Identify which cell holds the provided text, then report its [X, Y] central coordinate. 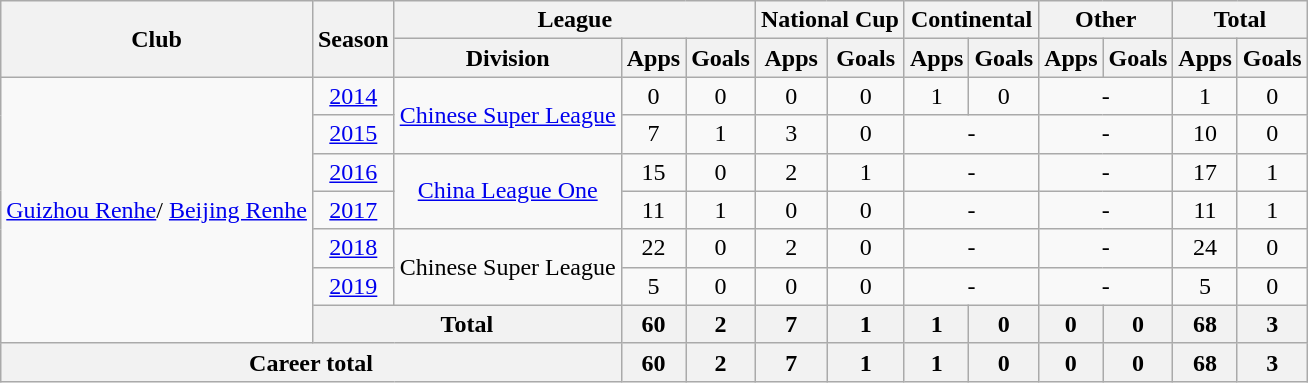
22 [653, 248]
League [574, 20]
24 [1205, 248]
China League One [508, 191]
Career total [311, 362]
2015 [353, 134]
2014 [353, 96]
10 [1205, 134]
Division [508, 58]
2019 [353, 286]
Guizhou Renhe/ Beijing Renhe [157, 210]
15 [653, 172]
Continental [971, 20]
2016 [353, 172]
Club [157, 39]
Other [1106, 20]
Season [353, 39]
2018 [353, 248]
17 [1205, 172]
National Cup [830, 20]
2017 [353, 210]
